Output the [X, Y] coordinate of the center of the cell containing the given text.  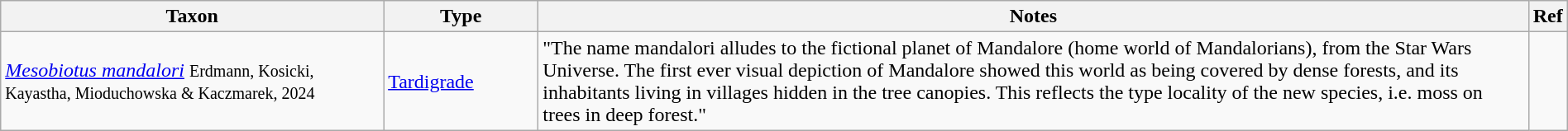
Mesobiotus mandalori Erdmann, Kosicki, Kayastha, Mioduchowska & Kaczmarek, 2024 [192, 81]
Taxon [192, 16]
Tardigrade [461, 81]
Notes [1034, 16]
Type [461, 16]
Ref [1548, 16]
